Scan for the cell matching the given text and deliver its [X, Y] coordinate at center. 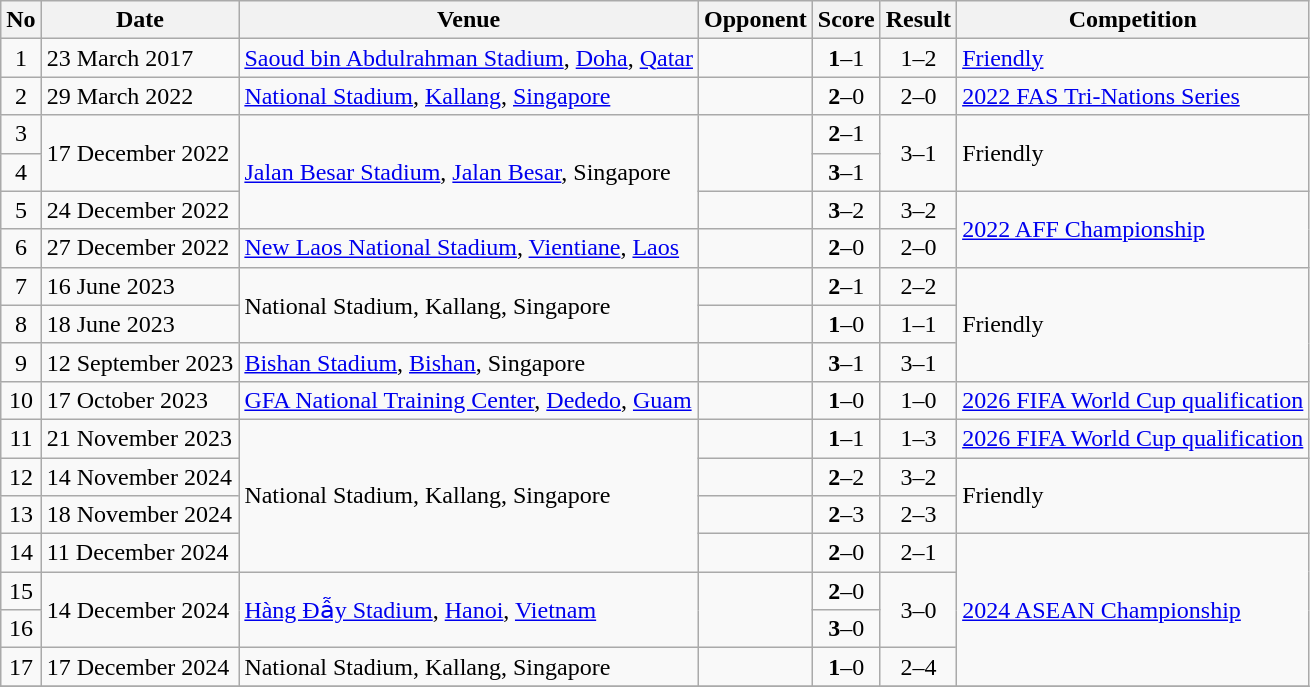
Saoud bin Abdulrahman Stadium, Doha, Qatar [469, 58]
2 [21, 96]
3 [21, 134]
2022 AFF Championship [1133, 229]
Jalan Besar Stadium, Jalan Besar, Singapore [469, 172]
23 March 2017 [140, 58]
1 [21, 58]
6 [21, 248]
Score [846, 20]
GFA National Training Center, Dededo, Guam [469, 400]
Venue [469, 20]
18 November 2024 [140, 515]
13 [21, 515]
21 November 2023 [140, 438]
2022 FAS Tri-Nations Series [1133, 96]
14 November 2024 [140, 477]
11 December 2024 [140, 553]
14 [21, 553]
16 [21, 629]
5 [21, 210]
12 [21, 477]
15 [21, 591]
1–3 [918, 438]
17 October 2023 [140, 400]
12 September 2023 [140, 362]
17 December 2024 [140, 667]
Opponent [756, 20]
Result [918, 20]
Date [140, 20]
27 December 2022 [140, 248]
17 [21, 667]
24 December 2022 [140, 210]
2–4 [918, 667]
Hàng Đẫy Stadium, Hanoi, Vietnam [469, 610]
1–2 [918, 58]
Bishan Stadium, Bishan, Singapore [469, 362]
8 [21, 324]
14 December 2024 [140, 610]
29 March 2022 [140, 96]
16 June 2023 [140, 286]
18 June 2023 [140, 324]
Competition [1133, 20]
7 [21, 286]
9 [21, 362]
11 [21, 438]
4 [21, 172]
2024 ASEAN Championship [1133, 610]
17 December 2022 [140, 153]
10 [21, 400]
New Laos National Stadium, Vientiane, Laos [469, 248]
No [21, 20]
